Return (x, y) of the center of cell containing provided text 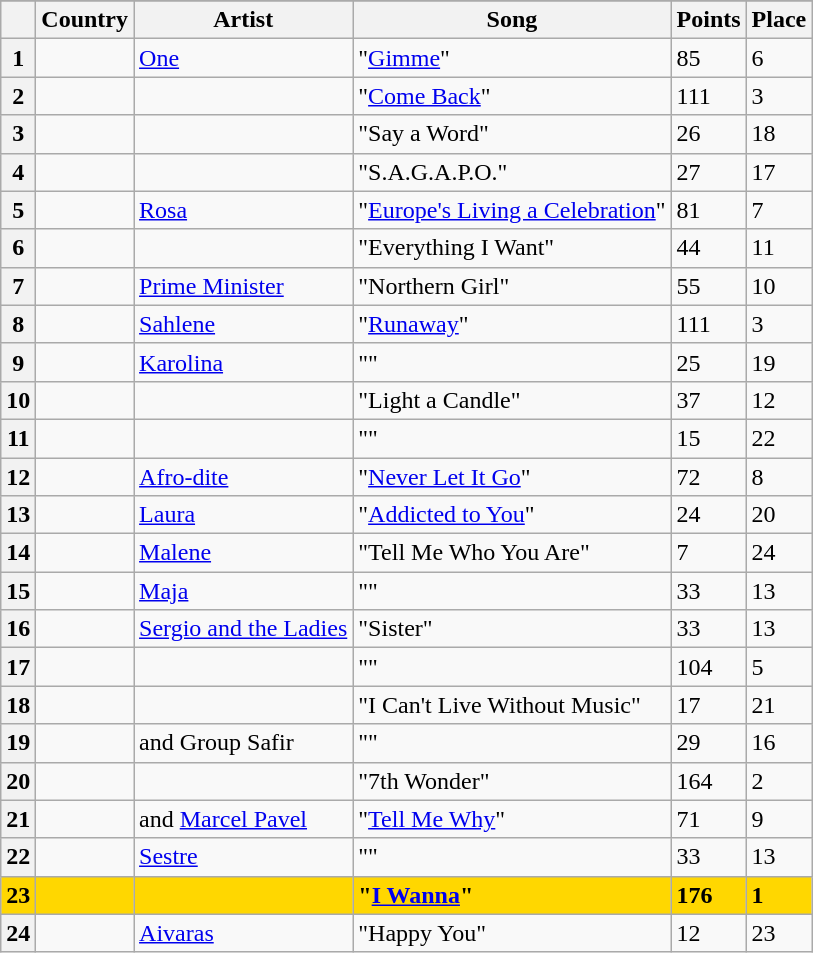
104 (708, 667)
Karolina (244, 362)
Sahlene (244, 324)
Points (708, 20)
176 (708, 895)
and Group Safir (244, 743)
Rosa (244, 210)
"S.A.G.A.P.O." (512, 172)
4 (18, 172)
"I Wanna" (512, 895)
"Come Back" (512, 96)
25 (708, 362)
Afro-dite (244, 477)
Artist (244, 20)
27 (708, 172)
"Runaway" (512, 324)
26 (708, 134)
"Light a Candle" (512, 400)
"Europe's Living a Celebration" (512, 210)
72 (708, 477)
71 (708, 819)
"Gimme" (512, 58)
Place (779, 20)
Sergio and the Ladies (244, 629)
37 (708, 400)
14 (18, 553)
Prime Minister (244, 286)
85 (708, 58)
"Tell Me Who You Are" (512, 553)
"Say a Word" (512, 134)
Sestre (244, 857)
One (244, 58)
"Tell Me Why" (512, 819)
"Sister" (512, 629)
44 (708, 248)
"Northern Girl" (512, 286)
81 (708, 210)
Aivaras (244, 933)
"7th Wonder" (512, 781)
55 (708, 286)
Malene (244, 553)
Country (85, 20)
"Addicted to You" (512, 515)
Maja (244, 591)
"Never Let It Go" (512, 477)
Laura (244, 515)
164 (708, 781)
29 (708, 743)
"I Can't Live Without Music" (512, 705)
and Marcel Pavel (244, 819)
"Happy You" (512, 933)
"Everything I Want" (512, 248)
Song (512, 20)
